Identify which cell holds the provided text, then report its [x, y] central coordinate. 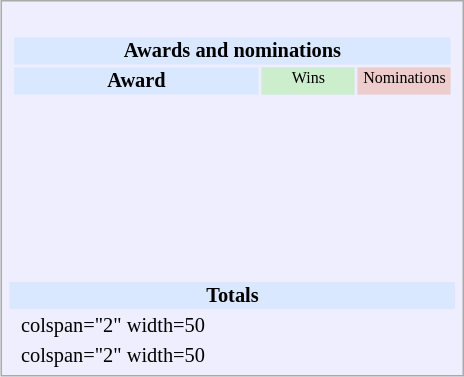
Nominations [404, 80]
Awards and nominations Award Wins Nominations [233, 144]
Awards and nominations [232, 50]
Totals [233, 296]
Wins [308, 80]
Award [136, 80]
